Find where the given text appears and provide that cell's center as [x, y] coordinate. 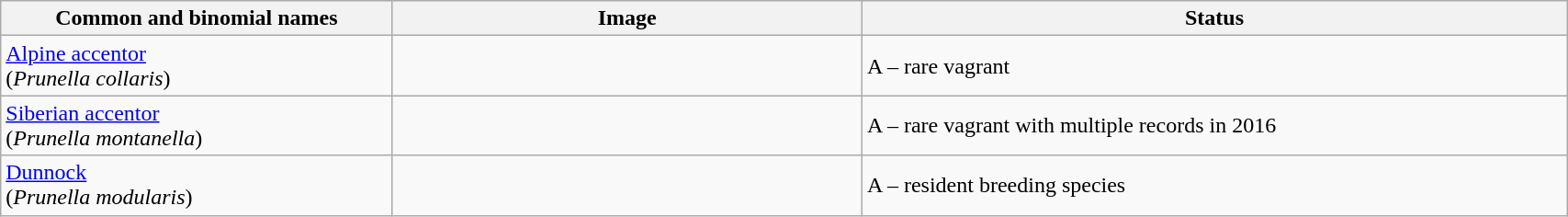
A – rare vagrant with multiple records in 2016 [1214, 125]
Dunnock(Prunella modularis) [197, 186]
Alpine accentor(Prunella collaris) [197, 66]
Siberian accentor(Prunella montanella) [197, 125]
Status [1214, 18]
Image [626, 18]
A – resident breeding species [1214, 186]
Common and binomial names [197, 18]
A – rare vagrant [1214, 66]
